Identify which cell holds the provided text, then report its (X, Y) central coordinate. 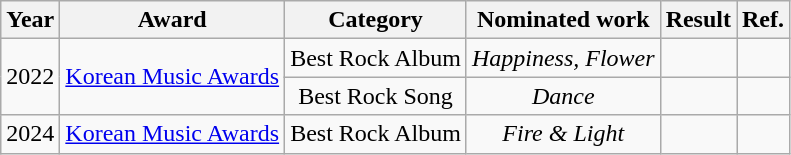
Nominated work (563, 20)
2024 (30, 134)
Year (30, 20)
Happiness, Flower (563, 58)
Category (376, 20)
Result (698, 20)
Ref. (762, 20)
Award (172, 20)
Dance (563, 96)
2022 (30, 77)
Best Rock Song (376, 96)
Fire & Light (563, 134)
